Identify which cell holds the provided text, then report its (x, y) central coordinate. 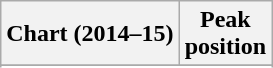
Chart (2014–15) (90, 34)
Peakposition (225, 34)
